From the cell containing the given text, extract its center point as [x, y] coordinate. 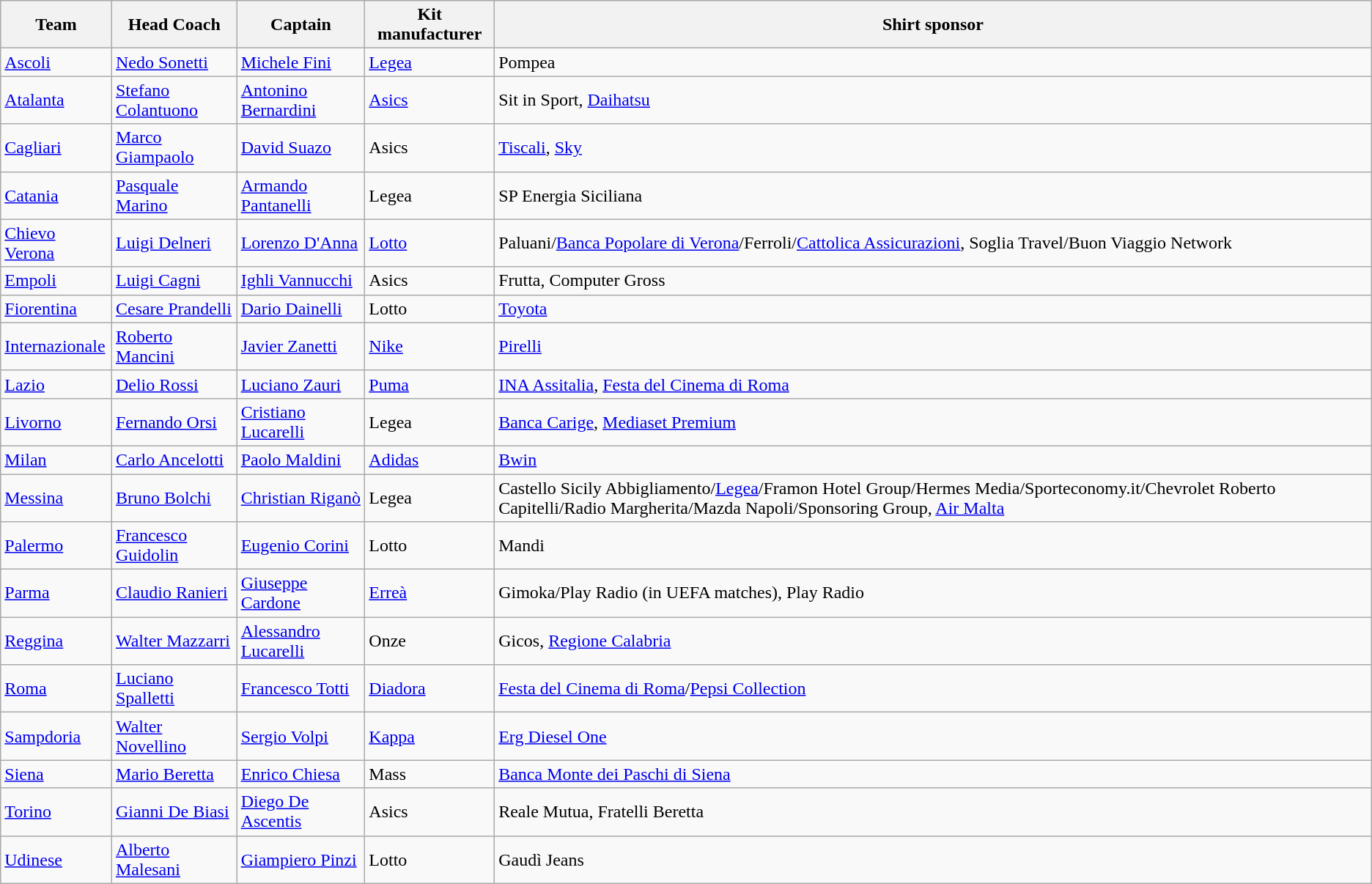
Giampiero Pinzi [300, 859]
Pasquale Marino [174, 195]
Giuseppe Cardone [300, 594]
Reale Mutua, Fratelli Beretta [934, 812]
Javier Zanetti [300, 346]
Puma [429, 384]
SP Energia Siciliana [934, 195]
Chievo Verona [56, 243]
Festa del Cinema di Roma/Pepsi Collection [934, 689]
David Suazo [300, 148]
Dario Dainelli [300, 309]
Ascoli [56, 62]
Antonino Bernardini [300, 100]
Tiscali, Sky [934, 148]
Alessandro Lucarelli [300, 641]
Udinese [56, 859]
Milan [56, 460]
Roma [56, 689]
Torino [56, 812]
Onze [429, 641]
Toyota [934, 309]
Nike [429, 346]
Walter Mazzarri [174, 641]
Lorenzo D'Anna [300, 243]
Empoli [56, 281]
Captain [300, 25]
Frutta, Computer Gross [934, 281]
Adidas [429, 460]
Fiorentina [56, 309]
Nedo Sonetti [174, 62]
Messina [56, 497]
Shirt sponsor [934, 25]
Gicos, Regione Calabria [934, 641]
Mass [429, 774]
Francesco Guidolin [174, 545]
Gianni De Biasi [174, 812]
Banca Monte dei Paschi di Siena [934, 774]
Lazio [56, 384]
Siena [56, 774]
Armando Pantanelli [300, 195]
Michele Fini [300, 62]
Luciano Spalletti [174, 689]
Sampdoria [56, 736]
Stefano Colantuono [174, 100]
Carlo Ancelotti [174, 460]
Paolo Maldini [300, 460]
Francesco Totti [300, 689]
Diego De Ascentis [300, 812]
Delio Rossi [174, 384]
Catania [56, 195]
Cagliari [56, 148]
Pirelli [934, 346]
Cesare Prandelli [174, 309]
Ighli Vannucchi [300, 281]
Cristiano Lucarelli [300, 422]
Roberto Mancini [174, 346]
Atalanta [56, 100]
Sit in Sport, Daihatsu [934, 100]
Banca Carige, Mediaset Premium [934, 422]
Luigi Cagni [174, 281]
Marco Giampaolo [174, 148]
Team [56, 25]
Gimoka/Play Radio (in UEFA matches), Play Radio [934, 594]
Christian Riganò [300, 497]
Bruno Bolchi [174, 497]
Walter Novellino [174, 736]
Fernando Orsi [174, 422]
Kit manufacturer [429, 25]
Kappa [429, 736]
Mario Beretta [174, 774]
Eugenio Corini [300, 545]
Palermo [56, 545]
Gaudì Jeans [934, 859]
Luciano Zauri [300, 384]
Enrico Chiesa [300, 774]
Livorno [56, 422]
Alberto Malesani [174, 859]
Reggina [56, 641]
Erg Diesel One [934, 736]
Head Coach [174, 25]
Bwin [934, 460]
Sergio Volpi [300, 736]
INA Assitalia, Festa del Cinema di Roma [934, 384]
Pompea [934, 62]
Internazionale [56, 346]
Claudio Ranieri [174, 594]
Mandi [934, 545]
Parma [56, 594]
Luigi Delneri [174, 243]
Diadora [429, 689]
Erreà [429, 594]
Paluani/Banca Popolare di Verona/Ferroli/Cattolica Assicurazioni, Soglia Travel/Buon Viaggio Network [934, 243]
